Return the (X, Y) coordinate for the center point of the cell that contains the specified text.  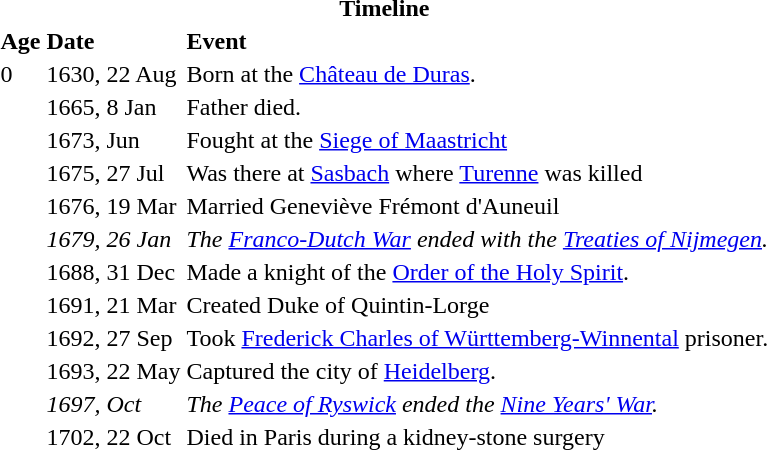
1676, 19 Mar (114, 206)
1692, 27 Sep (114, 338)
1675, 27 Jul (114, 173)
Date (114, 41)
1688, 31 Dec (114, 272)
1630, 22 Aug (114, 74)
1665, 8 Jan (114, 107)
1697, Oct (114, 404)
1691, 21 Mar (114, 305)
1679, 26 Jan (114, 239)
1673, Jun (114, 140)
1693, 22 May (114, 371)
